From the cell containing the given text, extract its center point as (x, y) coordinate. 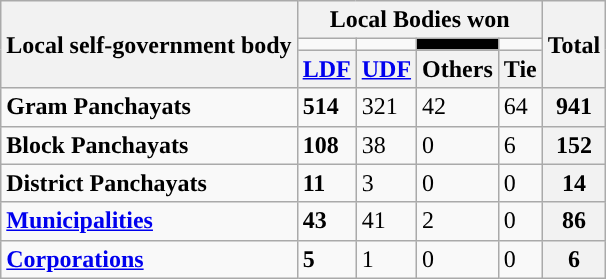
Local self-government body (149, 44)
5 (326, 259)
41 (386, 221)
43 (326, 221)
Others (458, 69)
321 (386, 107)
UDF (386, 69)
38 (386, 145)
514 (326, 107)
Gram Panchayats (149, 107)
Total (574, 44)
64 (520, 107)
941 (574, 107)
District Panchayats (149, 183)
Tie (520, 69)
11 (326, 183)
42 (458, 107)
86 (574, 221)
152 (574, 145)
3 (386, 183)
Municipalities (149, 221)
Local Bodies won (420, 20)
2 (458, 221)
108 (326, 145)
Corporations (149, 259)
14 (574, 183)
Block Panchayats (149, 145)
LDF (326, 69)
1 (386, 259)
